Capture the cell that displays the provided text and extract its [X, Y] central coordinate. 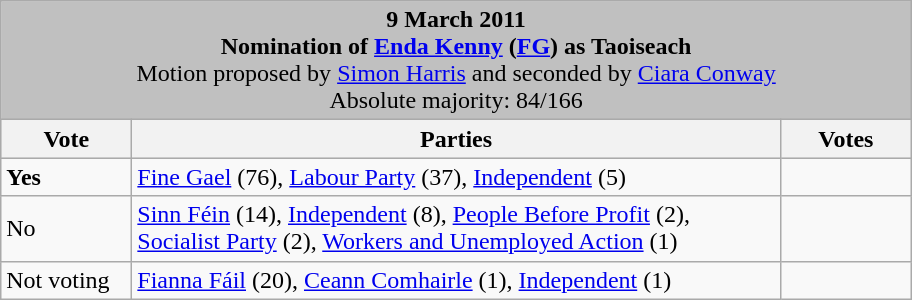
9 March 2011Nomination of Enda Kenny (FG) as TaoiseachMotion proposed by Simon Harris and seconded by Ciara ConwayAbsolute majority: 84/166 [456, 60]
No [66, 228]
Not voting [66, 280]
Votes [846, 139]
Fianna Fáil (20), Ceann Comhairle (1), Independent (1) [456, 280]
Parties [456, 139]
Fine Gael (76), Labour Party (37), Independent (5) [456, 177]
Vote [66, 139]
Yes [66, 177]
Sinn Féin (14), Independent (8), People Before Profit (2), Socialist Party (2), Workers and Unemployed Action (1) [456, 228]
